Output the [X, Y] coordinate of the center of the cell containing the given text.  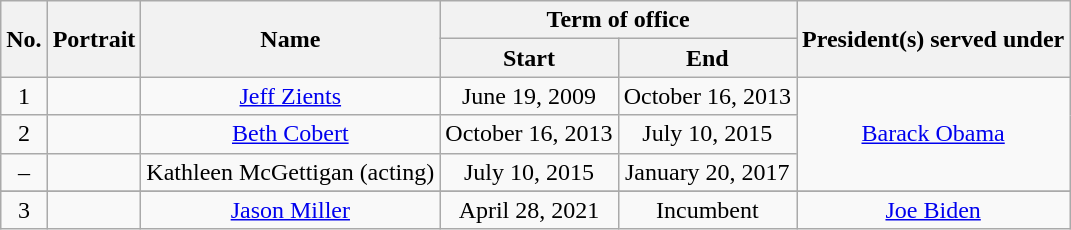
January 20, 2017 [707, 172]
Jeff Zients [290, 96]
2 [24, 134]
Start [529, 58]
Jason Miller [290, 210]
President(s) served under [932, 39]
Name [290, 39]
Barack Obama [932, 134]
– [24, 172]
Term of office [618, 20]
Portrait [94, 39]
1 [24, 96]
Incumbent [707, 210]
April 28, 2021 [529, 210]
Kathleen McGettigan (acting) [290, 172]
End [707, 58]
3 [24, 210]
Beth Cobert [290, 134]
Joe Biden [932, 210]
No. [24, 39]
June 19, 2009 [529, 96]
